Detect which cell encompasses the target text, then output its (x, y) center coordinate. 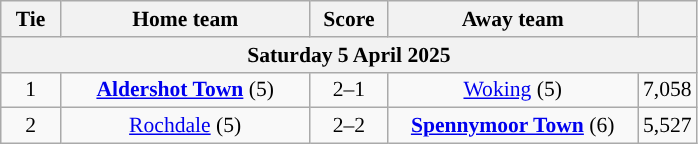
Rochdale (5) (185, 126)
Tie (31, 19)
Home team (185, 19)
1 (31, 90)
2 (31, 126)
Away team (513, 19)
Saturday 5 April 2025 (349, 55)
Woking (5) (513, 90)
5,527 (668, 126)
Score (349, 19)
Spennymoor Town (6) (513, 126)
2–1 (349, 90)
7,058 (668, 90)
2–2 (349, 126)
Aldershot Town (5) (185, 90)
